From the cell containing the given text, extract its center point as [X, Y] coordinate. 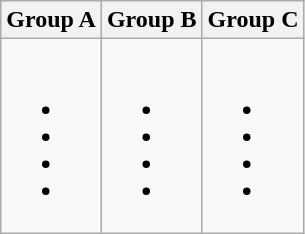
Group C [253, 20]
Group A [52, 20]
Group B [152, 20]
